Extract the [x, y] coordinate from the center of the cell holding the provided text.  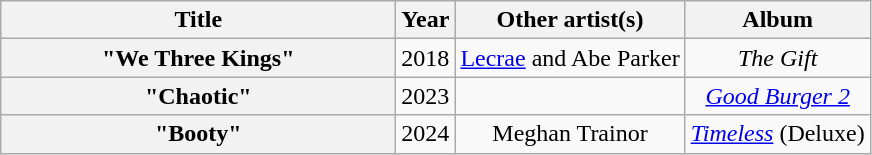
The Gift [778, 58]
Lecrae and Abe Parker [570, 58]
"We Three Kings" [198, 58]
Meghan Trainor [570, 134]
Album [778, 20]
Good Burger 2 [778, 96]
2024 [426, 134]
"Booty" [198, 134]
Timeless (Deluxe) [778, 134]
Year [426, 20]
"Chaotic" [198, 96]
2018 [426, 58]
Title [198, 20]
2023 [426, 96]
Other artist(s) [570, 20]
